Search for the cell housing the specified text and yield its (x, y) center coordinate. 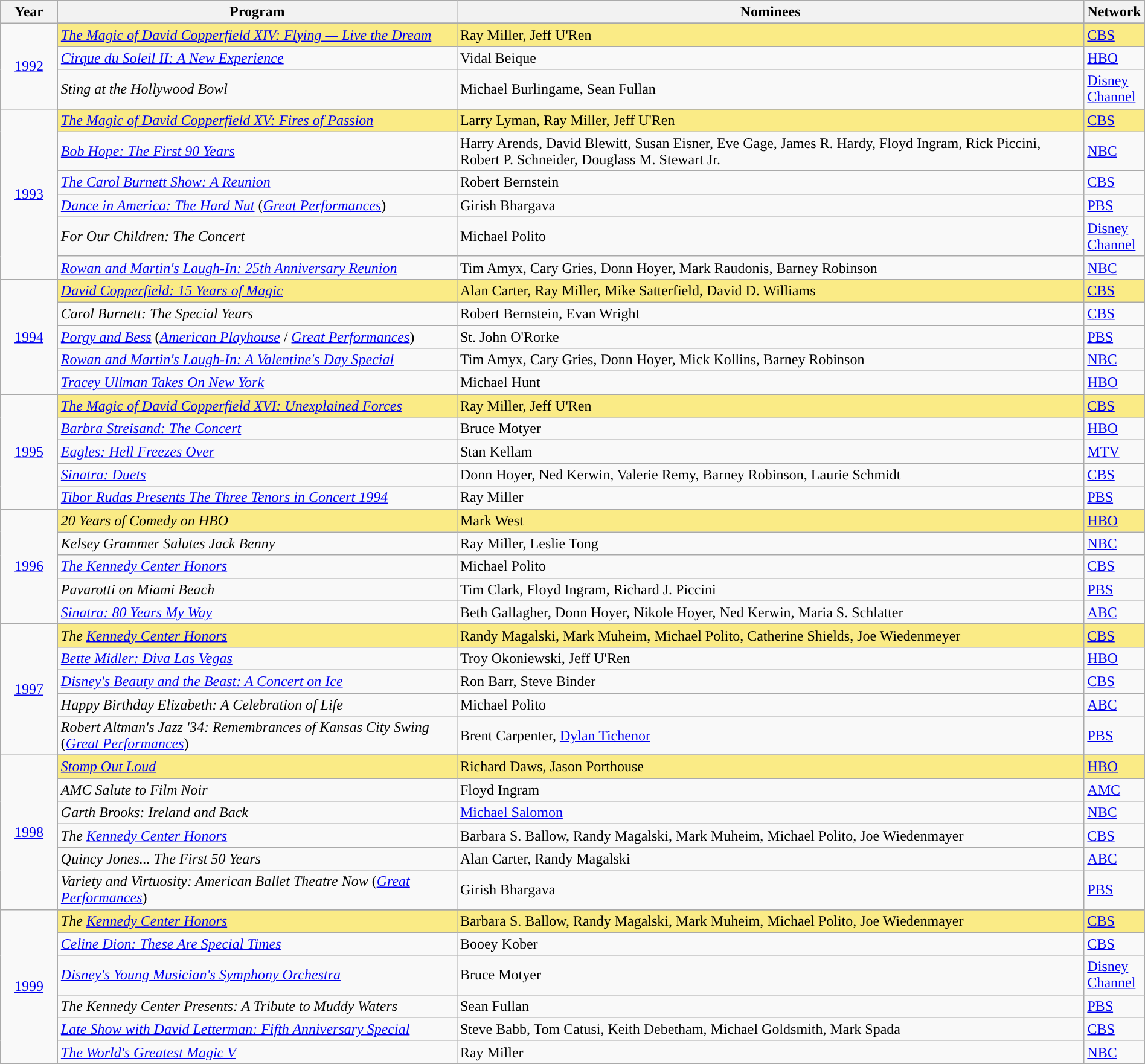
Late Show with David Letterman: Fifth Anniversary Special (257, 1029)
Robert Bernstein (770, 182)
David Copperfield: 15 Years of Magic (257, 290)
Ray Miller, Leslie Tong (770, 543)
Celine Dion: These Are Special Times (257, 944)
Harry Arends, David Blewitt, Susan Eisner, Eve Gage, James R. Hardy, Floyd Ingram, Rick Piccini, Robert P. Schneider, Douglass M. Stewart Jr. (770, 151)
Robert Bernstein, Evan Wright (770, 313)
1997 (29, 690)
The Magic of David Copperfield XIV: Flying — Live the Dream (257, 35)
Booey Kober (770, 944)
1993 (29, 194)
Happy Birthday Elizabeth: A Celebration of Life (257, 705)
Disney's Beauty and the Beast: A Concert on Ice (257, 681)
Year (29, 12)
Cirque du Soleil II: A New Experience (257, 58)
The Carol Burnett Show: A Reunion (257, 182)
Tim Clark, Floyd Ingram, Richard J. Piccini (770, 589)
Eagles: Hell Freezes Over (257, 452)
Steve Babb, Tom Catusi, Keith Debetham, Michael Goldsmith, Mark Spada (770, 1029)
Brent Carpenter, Dylan Tichenor (770, 736)
For Our Children: The Concert (257, 237)
Sting at the Hollywood Bowl (257, 89)
Bob Hope: The First 90 Years (257, 151)
MTV (1114, 452)
1992 (29, 66)
Carol Burnett: The Special Years (257, 313)
Mark West (770, 521)
Garth Brooks: Ireland and Back (257, 813)
Sean Fullan (770, 1006)
The Magic of David Copperfield XVI: Unexplained Forces (257, 406)
Tim Amyx, Cary Gries, Donn Hoyer, Mick Kollins, Barney Robinson (770, 360)
Variety and Virtuosity: American Ballet Theatre Now (Great Performances) (257, 890)
Sinatra: 80 Years My Way (257, 612)
Kelsey Grammer Salutes Jack Benny (257, 543)
1996 (29, 566)
Porgy and Bess (American Playhouse / Great Performances) (257, 336)
Michael Salomon (770, 813)
Richard Daws, Jason Porthouse (770, 767)
Quincy Jones... The First 50 Years (257, 859)
Pavarotti on Miami Beach (257, 589)
Floyd Ingram (770, 790)
1998 (29, 832)
Ron Barr, Steve Binder (770, 681)
1999 (29, 987)
Tracey Ullman Takes On New York (257, 383)
Dance in America: The Hard Nut (Great Performances) (257, 205)
Michael Hunt (770, 383)
Network (1114, 12)
The Magic of David Copperfield XV: Fires of Passion (257, 120)
The Kennedy Center Presents: A Tribute to Muddy Waters (257, 1006)
Tim Amyx, Cary Gries, Donn Hoyer, Mark Raudonis, Barney Robinson (770, 268)
Rowan and Martin's Laugh-In: A Valentine's Day Special (257, 360)
1995 (29, 452)
Tibor Rudas Presents The Three Tenors in Concert 1994 (257, 498)
Barbra Streisand: The Concert (257, 429)
Program (257, 12)
Rowan and Martin's Laugh-In: 25th Anniversary Reunion (257, 268)
AMC Salute to Film Noir (257, 790)
Donn Hoyer, Ned Kerwin, Valerie Remy, Barney Robinson, Laurie Schmidt (770, 475)
Stomp Out Loud (257, 767)
Stan Kellam (770, 452)
1994 (29, 336)
AMC (1114, 790)
Alan Carter, Randy Magalski (770, 859)
Beth Gallagher, Donn Hoyer, Nikole Hoyer, Ned Kerwin, Maria S. Schlatter (770, 612)
Vidal Beique (770, 58)
Disney's Young Musician's Symphony Orchestra (257, 975)
Robert Altman's Jazz '34: Remembrances of Kansas City Swing (Great Performances) (257, 736)
Michael Burlingame, Sean Fullan (770, 89)
Alan Carter, Ray Miller, Mike Satterfield, David D. Williams (770, 290)
The World's Greatest Magic V (257, 1052)
St. John O'Rorke (770, 336)
20 Years of Comedy on HBO (257, 521)
Nominees (770, 12)
Troy Okoniewski, Jeff U'Ren (770, 658)
Randy Magalski, Mark Muheim, Michael Polito, Catherine Shields, Joe Wiedenmeyer (770, 635)
Larry Lyman, Ray Miller, Jeff U'Ren (770, 120)
Bette Midler: Diva Las Vegas (257, 658)
Sinatra: Duets (257, 475)
